Extract the [x, y] coordinate from the center of the cell holding the provided text.  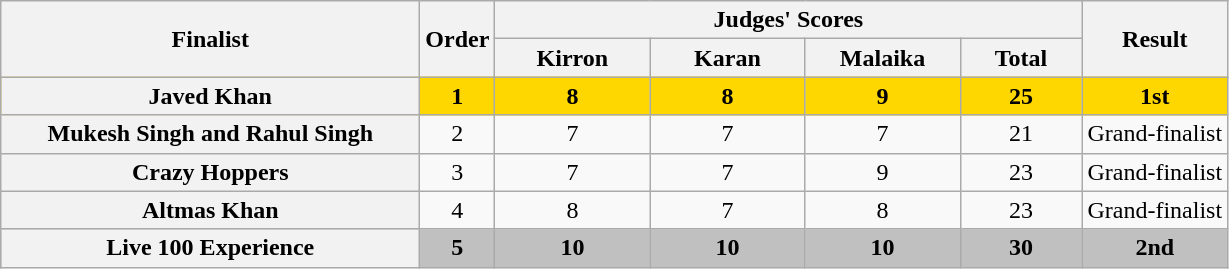
Finalist [210, 39]
5 [458, 248]
Karan [728, 58]
1 [458, 96]
3 [458, 172]
Judges' Scores [788, 20]
Order [458, 39]
2 [458, 134]
Malaika [882, 58]
1st [1155, 96]
25 [1021, 96]
Altmas Khan [210, 210]
Javed Khan [210, 96]
Total [1021, 58]
30 [1021, 248]
Result [1155, 39]
Crazy Hoppers [210, 172]
2nd [1155, 248]
Live 100 Experience [210, 248]
21 [1021, 134]
Kirron [572, 58]
Mukesh Singh and Rahul Singh [210, 134]
4 [458, 210]
